Pinpoint the cell where the given text exists, returning its (X, Y) midpoint coordinate. 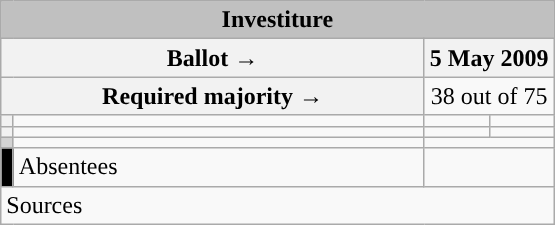
Investiture (278, 20)
Absentees (218, 167)
Ballot → (213, 58)
Sources (278, 205)
5 May 2009 (489, 58)
Required majority → (213, 96)
38 out of 75 (489, 96)
